Capture the cell that displays the provided text and extract its [x, y] central coordinate. 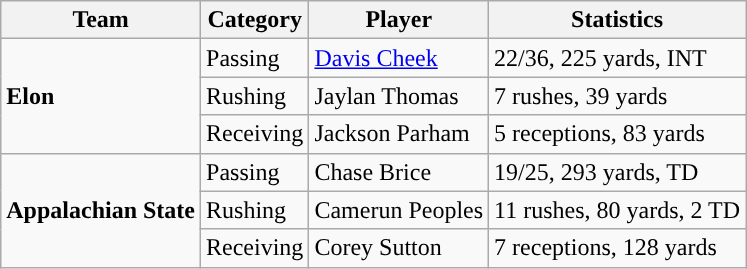
Statistics [618, 20]
Category [255, 20]
Jaylan Thomas [399, 96]
Elon [101, 96]
Player [399, 20]
11 rushes, 80 yards, 2 TD [618, 210]
Jackson Parham [399, 134]
Team [101, 20]
22/36, 225 yards, INT [618, 58]
Corey Sutton [399, 248]
Davis Cheek [399, 58]
7 receptions, 128 yards [618, 248]
Chase Brice [399, 172]
19/25, 293 yards, TD [618, 172]
7 rushes, 39 yards [618, 96]
Appalachian State [101, 210]
5 receptions, 83 yards [618, 134]
Camerun Peoples [399, 210]
